Find where the given text appears and provide that cell's center as (x, y) coordinate. 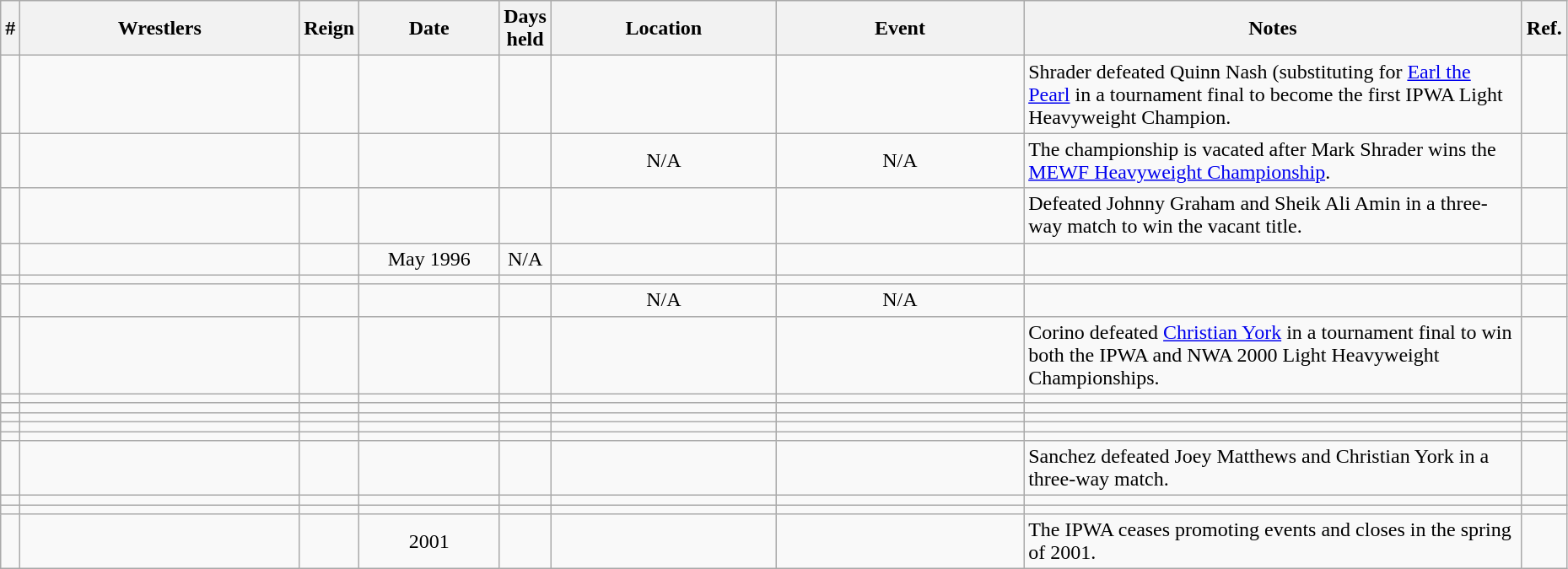
The IPWA ceases promoting events and closes in the spring of 2001. (1274, 541)
Shrader defeated Quinn Nash (substituting for Earl the Pearl in a tournament final to become the first IPWA Light Heavyweight Champion. (1274, 94)
May 1996 (429, 259)
Corino defeated Christian York in a tournament final to win both the IPWA and NWA 2000 Light Heavyweight Championships. (1274, 355)
# (10, 29)
Defeated Johnny Graham and Sheik Ali Amin in a three-way match to win the vacant title. (1274, 216)
Location (663, 29)
Event (899, 29)
The championship is vacated after Mark Shrader wins the MEWF Heavyweight Championship. (1274, 160)
Date (429, 29)
Wrestlers (160, 29)
2001 (429, 541)
Notes (1274, 29)
Daysheld (525, 29)
Ref. (1544, 29)
Sanchez defeated Joey Matthews and Christian York in a three-way match. (1274, 469)
Reign (329, 29)
